Extract the (x, y) coordinate from the center of the cell holding the provided text.  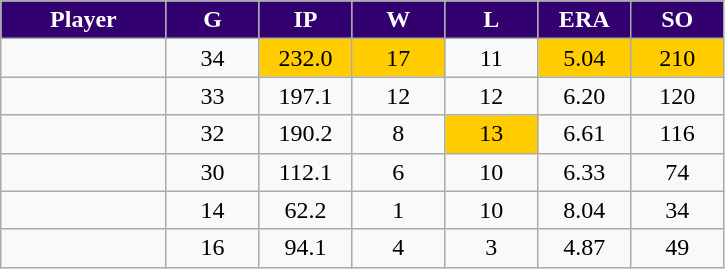
4.87 (584, 248)
SO (678, 20)
120 (678, 96)
190.2 (306, 134)
IP (306, 20)
Player (84, 20)
6.33 (584, 172)
1 (398, 210)
4 (398, 248)
6.61 (584, 134)
17 (398, 58)
L (492, 20)
30 (212, 172)
W (398, 20)
5.04 (584, 58)
74 (678, 172)
3 (492, 248)
197.1 (306, 96)
32 (212, 134)
6 (398, 172)
210 (678, 58)
33 (212, 96)
16 (212, 248)
6.20 (584, 96)
49 (678, 248)
232.0 (306, 58)
8 (398, 134)
11 (492, 58)
14 (212, 210)
62.2 (306, 210)
8.04 (584, 210)
116 (678, 134)
112.1 (306, 172)
G (212, 20)
ERA (584, 20)
94.1 (306, 248)
13 (492, 134)
